Determine the [x, y] coordinate at the center of the cell enclosing the given text.  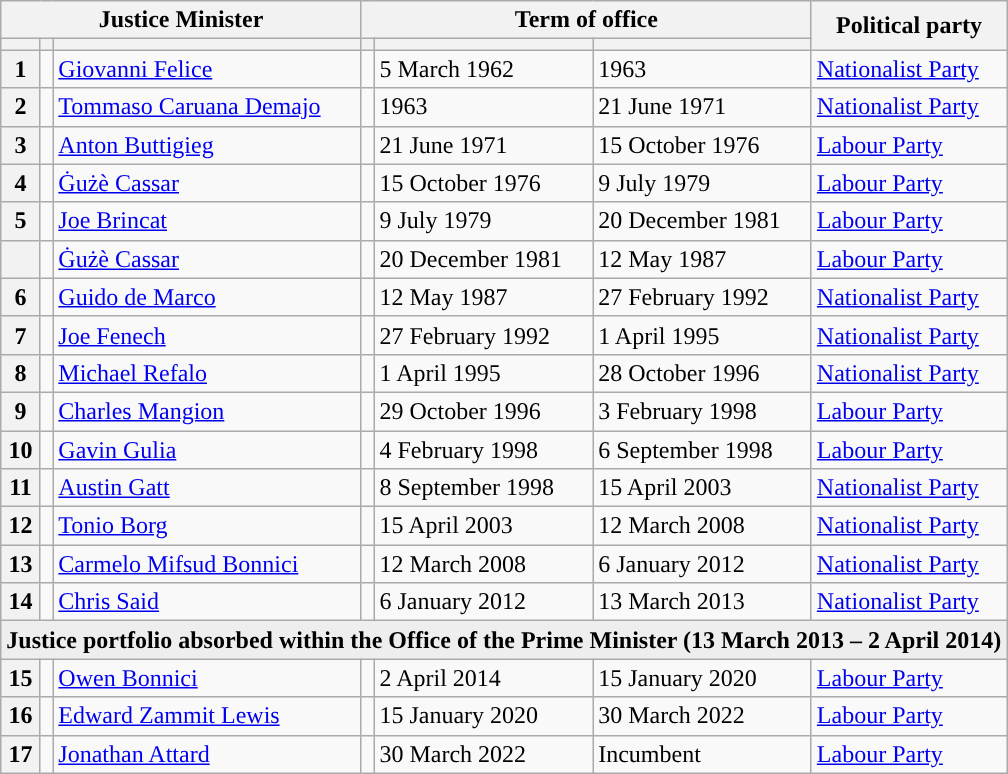
3 February 1998 [702, 411]
Gavin Gulia [208, 449]
7 [21, 335]
Carmelo Mifsud Bonnici [208, 564]
16 [21, 716]
11 [21, 488]
6 September 1998 [702, 449]
Edward Zammit Lewis [208, 716]
Owen Bonnici [208, 678]
Justice Minister [182, 20]
Charles Mangion [208, 411]
Austin Gatt [208, 488]
13 [21, 564]
13 March 2013 [702, 602]
Chris Said [208, 602]
9 [21, 411]
8 [21, 373]
17 [21, 754]
3 [21, 145]
29 October 1996 [484, 411]
Michael Refalo [208, 373]
Political party [908, 26]
Tonio Borg [208, 526]
Jonathan Attard [208, 754]
Guido de Marco [208, 297]
4 [21, 183]
4 February 1998 [484, 449]
28 October 1996 [702, 373]
Term of office [586, 20]
2 [21, 107]
14 [21, 602]
1 [21, 69]
Giovanni Felice [208, 69]
15 [21, 678]
Justice portfolio absorbed within the Office of the Prime Minister (13 March 2013 – 2 April 2014) [504, 640]
10 [21, 449]
8 September 1998 [484, 488]
Anton Buttigieg [208, 145]
Joe Fenech [208, 335]
Joe Brincat [208, 221]
Incumbent [702, 754]
12 [21, 526]
5 [21, 221]
6 [21, 297]
2 April 2014 [484, 678]
5 March 1962 [484, 69]
Tommaso Caruana Demajo [208, 107]
